Output the (x, y) coordinate of the center of the cell containing the given text.  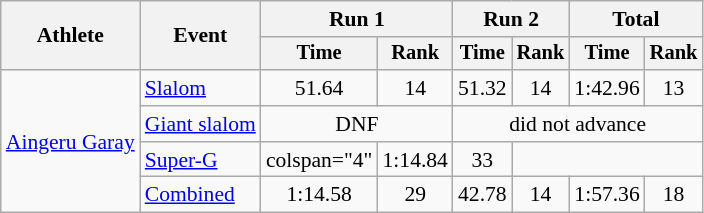
Total (636, 19)
18 (674, 195)
did not advance (578, 124)
51.32 (482, 88)
1:42.96 (606, 88)
Slalom (200, 88)
1:14.58 (320, 195)
Combined (200, 195)
Run 1 (357, 19)
Event (200, 36)
DNF (357, 124)
33 (482, 160)
1:14.84 (414, 160)
13 (674, 88)
Super-G (200, 160)
42.78 (482, 195)
51.64 (320, 88)
Athlete (70, 36)
Aingeru Garay (70, 141)
Giant slalom (200, 124)
Run 2 (511, 19)
1:57.36 (606, 195)
29 (414, 195)
colspan="4" (320, 160)
